For the text-containing cell, return its midpoint in [x, y] coordinate format. 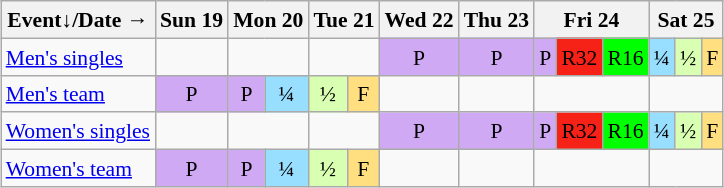
Men's team [78, 94]
Men's singles [78, 56]
Sat 25 [686, 20]
Tue 21 [344, 20]
Thu 23 [497, 20]
Wed 22 [420, 20]
Sun 19 [192, 20]
Fri 24 [591, 20]
Women's singles [78, 130]
Women's team [78, 168]
Event↓/Date → [78, 20]
Mon 20 [268, 20]
